From the cell containing the given text, extract its center point as [x, y] coordinate. 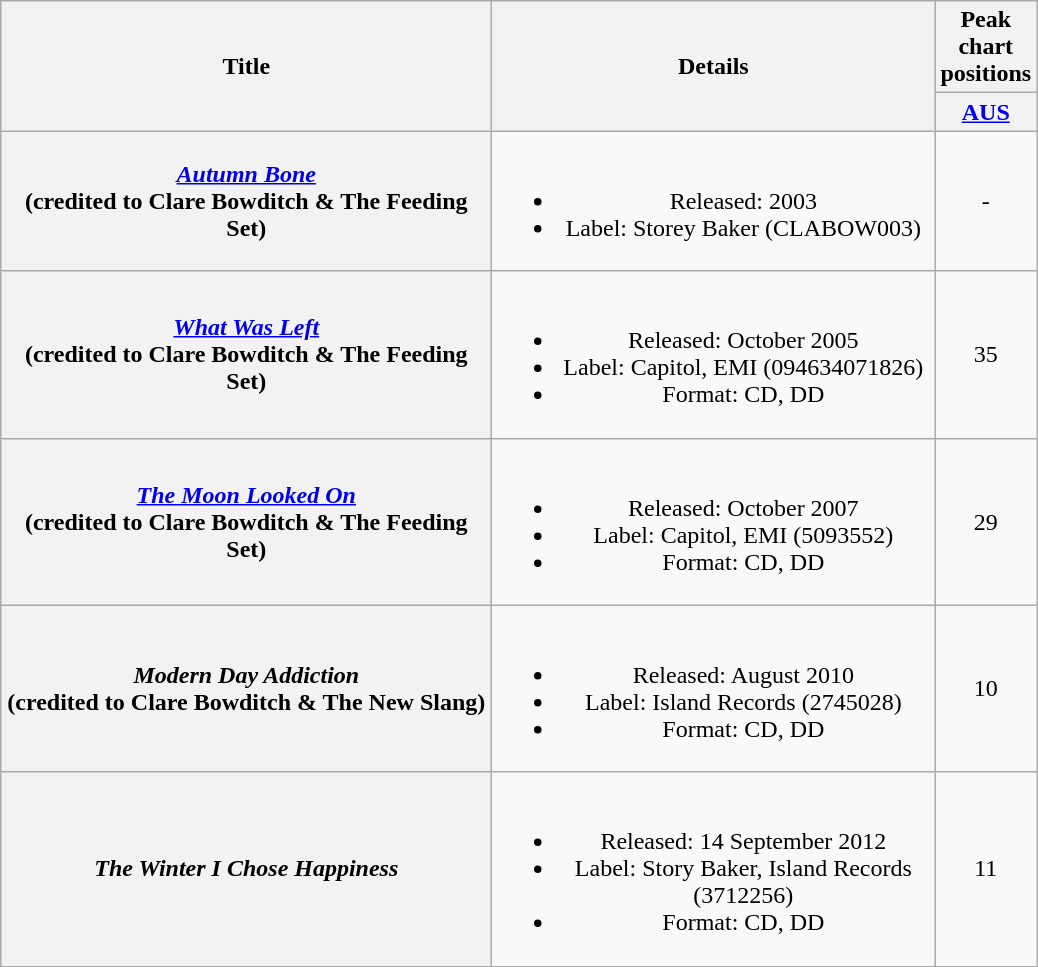
Autumn Bone(credited to Clare Bowditch & The Feeding Set) [246, 201]
Modern Day Addiction(credited to Clare Bowditch & The New Slang) [246, 688]
- [986, 201]
Details [714, 66]
29 [986, 522]
11 [986, 869]
35 [986, 354]
The Winter I Chose Happiness [246, 869]
Title [246, 66]
AUS [986, 112]
Released: 14 September 2012Label: Story Baker, Island Records (3712256)Format: CD, DD [714, 869]
Released: August 2010Label: Island Records (2745028)Format: CD, DD [714, 688]
10 [986, 688]
Released: October 2007Label: Capitol, EMI (5093552)Format: CD, DD [714, 522]
Released: 2003Label: Storey Baker (CLABOW003) [714, 201]
Peak chart positions [986, 47]
Released: October 2005Label: Capitol, EMI (094634071826)Format: CD, DD [714, 354]
What Was Left(credited to Clare Bowditch & The Feeding Set) [246, 354]
The Moon Looked On(credited to Clare Bowditch & The Feeding Set) [246, 522]
